Return [X, Y] of the center of cell containing provided text 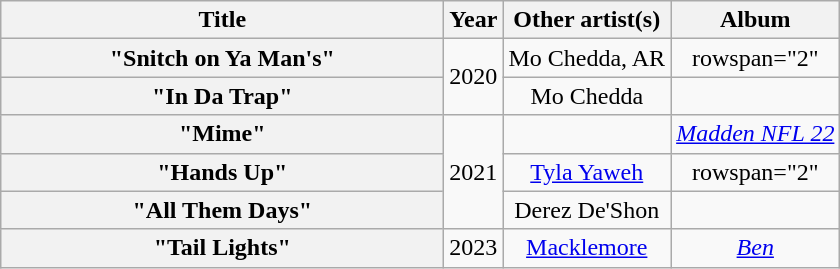
Title [222, 20]
"In Da Trap" [222, 96]
Macklemore [587, 248]
Mo Chedda [587, 96]
Derez De'Shon [587, 210]
Other artist(s) [587, 20]
"Snitch on Ya Man's" [222, 58]
"Tail Lights" [222, 248]
"All Them Days" [222, 210]
Tyla Yaweh [587, 172]
Madden NFL 22 [756, 134]
2020 [474, 77]
"Mime" [222, 134]
2023 [474, 248]
Album [756, 20]
Year [474, 20]
"Hands Up" [222, 172]
Ben [756, 248]
Mo Chedda, AR [587, 58]
2021 [474, 172]
